Return the (X, Y) coordinate for the center point of the cell that contains the specified text.  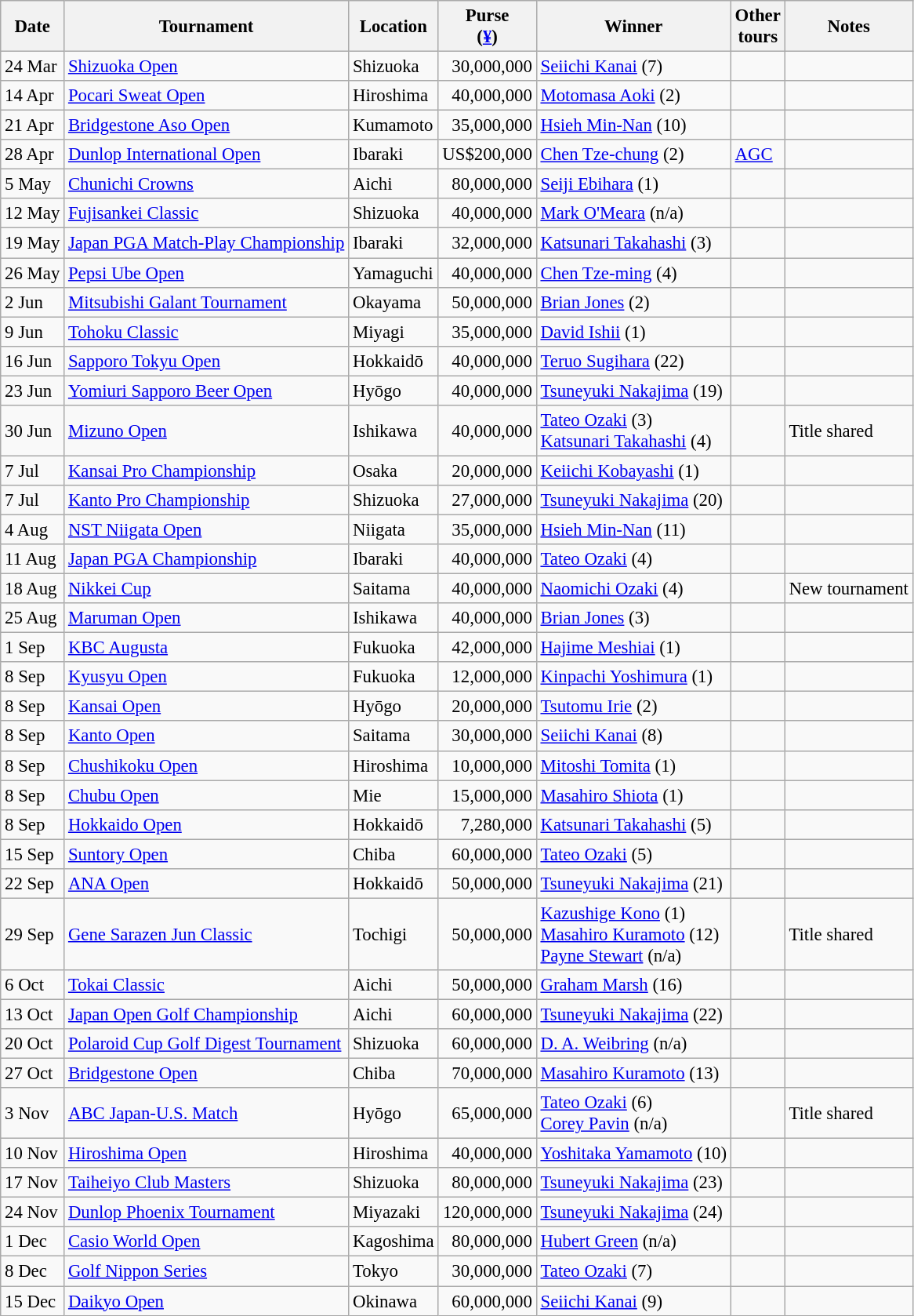
Tournament (207, 27)
27,000,000 (488, 500)
Suntory Open (207, 854)
Osaka (394, 471)
10 Nov (33, 1154)
D. A. Weibring (n/a) (633, 1044)
Pocari Sweat Open (207, 96)
Chubu Open (207, 795)
Miyagi (394, 332)
Hubert Green (n/a) (633, 1241)
Yoshitaka Yamamoto (10) (633, 1154)
Katsunari Takahashi (5) (633, 824)
Tsuneyuki Nakajima (23) (633, 1183)
5 May (33, 184)
Purse(¥) (488, 27)
Niigata (394, 529)
Hokkaido Open (207, 824)
Golf Nippon Series (207, 1271)
65,000,000 (488, 1114)
Kumamoto (394, 125)
Shizuoka Open (207, 67)
Japan Open Golf Championship (207, 1014)
Seiichi Kanai (9) (633, 1301)
Mitsubishi Galant Tournament (207, 302)
26 May (33, 273)
Kansai Pro Championship (207, 471)
Notes (848, 27)
Kagoshima (394, 1241)
24 Nov (33, 1212)
Bridgestone Aso Open (207, 125)
32,000,000 (488, 243)
Hajime Meshiai (1) (633, 648)
Casio World Open (207, 1241)
12 May (33, 214)
14 Apr (33, 96)
Mitoshi Tomita (1) (633, 765)
7,280,000 (488, 824)
ANA Open (207, 884)
Bridgestone Open (207, 1074)
Polaroid Cup Golf Digest Tournament (207, 1044)
18 Aug (33, 589)
Tochigi (394, 934)
Date (33, 27)
Masahiro Shiota (1) (633, 795)
US$200,000 (488, 155)
6 Oct (33, 985)
Location (394, 27)
Yamaguchi (394, 273)
Tokyo (394, 1271)
17 Nov (33, 1183)
Maruman Open (207, 618)
15 Dec (33, 1301)
Brian Jones (2) (633, 302)
David Ishii (1) (633, 332)
21 Apr (33, 125)
3 Nov (33, 1114)
Yomiuri Sapporo Beer Open (207, 391)
Tsuneyuki Nakajima (24) (633, 1212)
Chen Tze-chung (2) (633, 155)
Hsieh Min-Nan (11) (633, 529)
25 Aug (33, 618)
9 Jun (33, 332)
Seiichi Kanai (7) (633, 67)
Kanto Pro Championship (207, 500)
Okinawa (394, 1301)
Chen Tze-ming (4) (633, 273)
27 Oct (33, 1074)
Fujisankei Classic (207, 214)
Miyazaki (394, 1212)
30 Jun (33, 431)
19 May (33, 243)
Graham Marsh (16) (633, 985)
Brian Jones (3) (633, 618)
Hiroshima Open (207, 1154)
Kansai Open (207, 707)
Seiichi Kanai (8) (633, 736)
Japan PGA Match-Play Championship (207, 243)
AGC (757, 155)
Gene Sarazen Jun Classic (207, 934)
New tournament (848, 589)
11 Aug (33, 559)
Tsuneyuki Nakajima (20) (633, 500)
Dunlop Phoenix Tournament (207, 1212)
Tateo Ozaki (5) (633, 854)
Kanto Open (207, 736)
KBC Augusta (207, 648)
22 Sep (33, 884)
Hsieh Min-Nan (10) (633, 125)
1 Dec (33, 1241)
Mark O'Meara (n/a) (633, 214)
Daikyo Open (207, 1301)
23 Jun (33, 391)
Katsunari Takahashi (3) (633, 243)
28 Apr (33, 155)
29 Sep (33, 934)
120,000,000 (488, 1212)
ABC Japan-U.S. Match (207, 1114)
Dunlop International Open (207, 155)
Tohoku Classic (207, 332)
Tsuneyuki Nakajima (22) (633, 1014)
Tsutomu Irie (2) (633, 707)
Motomasa Aoki (2) (633, 96)
Tokai Classic (207, 985)
NST Niigata Open (207, 529)
4 Aug (33, 529)
Tsuneyuki Nakajima (19) (633, 391)
Kinpachi Yoshimura (1) (633, 677)
Chunichi Crowns (207, 184)
Tsuneyuki Nakajima (21) (633, 884)
Tateo Ozaki (7) (633, 1271)
1 Sep (33, 648)
Nikkei Cup (207, 589)
Tateo Ozaki (4) (633, 559)
15,000,000 (488, 795)
Othertours (757, 27)
Sapporo Tokyu Open (207, 361)
Teruo Sugihara (22) (633, 361)
2 Jun (33, 302)
Seiji Ebihara (1) (633, 184)
10,000,000 (488, 765)
Okayama (394, 302)
12,000,000 (488, 677)
Winner (633, 27)
Tateo Ozaki (3) Katsunari Takahashi (4) (633, 431)
Pepsi Ube Open (207, 273)
8 Dec (33, 1271)
Japan PGA Championship (207, 559)
Taiheiyo Club Masters (207, 1183)
70,000,000 (488, 1074)
20 Oct (33, 1044)
16 Jun (33, 361)
Mizuno Open (207, 431)
Tateo Ozaki (6) Corey Pavin (n/a) (633, 1114)
Kazushige Kono (1) Masahiro Kuramoto (12) Payne Stewart (n/a) (633, 934)
13 Oct (33, 1014)
Mie (394, 795)
Keiichi Kobayashi (1) (633, 471)
15 Sep (33, 854)
Chushikoku Open (207, 765)
Masahiro Kuramoto (13) (633, 1074)
42,000,000 (488, 648)
Kyusyu Open (207, 677)
24 Mar (33, 67)
Naomichi Ozaki (4) (633, 589)
